Search for the cell housing the specified text and yield its (x, y) center coordinate. 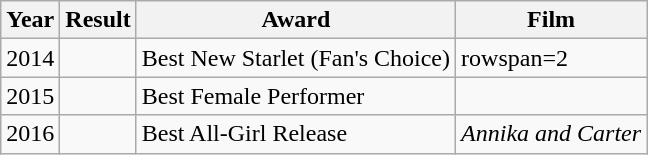
Annika and Carter (552, 134)
Result (98, 20)
Film (552, 20)
2016 (30, 134)
Best New Starlet (Fan's Choice) (296, 58)
2014 (30, 58)
Best All-Girl Release (296, 134)
Best Female Performer (296, 96)
Year (30, 20)
rowspan=2 (552, 58)
Award (296, 20)
2015 (30, 96)
